For the text-containing cell, return its midpoint in (x, y) coordinate format. 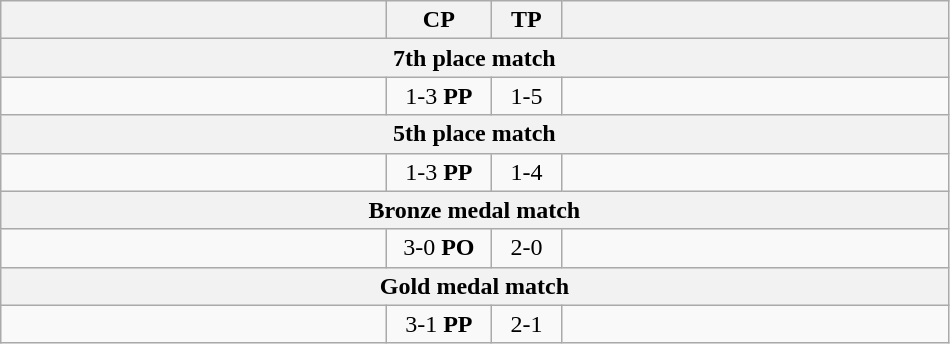
TP (526, 20)
2-0 (526, 248)
5th place match (474, 134)
2-1 (526, 324)
Bronze medal match (474, 210)
3-1 PP (439, 324)
7th place match (474, 58)
3-0 PO (439, 248)
Gold medal match (474, 286)
CP (439, 20)
1-5 (526, 96)
1-4 (526, 172)
